Search for the cell housing the specified text and yield its [X, Y] center coordinate. 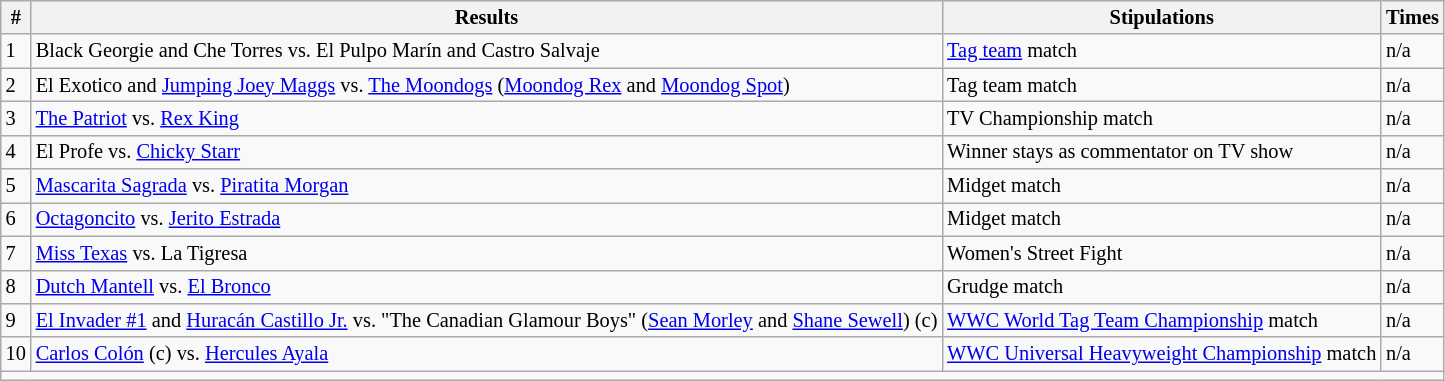
WWC World Tag Team Championship match [1162, 320]
Winner stays as commentator on TV show [1162, 152]
Black Georgie and Che Torres vs. El Pulpo Marín and Castro Salvaje [486, 51]
6 [16, 219]
9 [16, 320]
Miss Texas vs. La Tigresa [486, 253]
Carlos Colón (c) vs. Hercules Ayala [486, 354]
# [16, 17]
Mascarita Sagrada vs. Piratita Morgan [486, 186]
Women's Street Fight [1162, 253]
4 [16, 152]
El Exotico and Jumping Joey Maggs vs. The Moondogs (Moondog Rex and Moondog Spot) [486, 85]
1 [16, 51]
TV Championship match [1162, 118]
7 [16, 253]
10 [16, 354]
8 [16, 287]
Grudge match [1162, 287]
Octagoncito vs. Jerito Estrada [486, 219]
Stipulations [1162, 17]
Dutch Mantell vs. El Bronco [486, 287]
Results [486, 17]
2 [16, 85]
5 [16, 186]
El Profe vs. Chicky Starr [486, 152]
Times [1412, 17]
El Invader #1 and Huracán Castillo Jr. vs. "The Canadian Glamour Boys" (Sean Morley and Shane Sewell) (c) [486, 320]
WWC Universal Heavyweight Championship match [1162, 354]
3 [16, 118]
The Patriot vs. Rex King [486, 118]
